For the text-containing cell, return its midpoint in [X, Y] coordinate format. 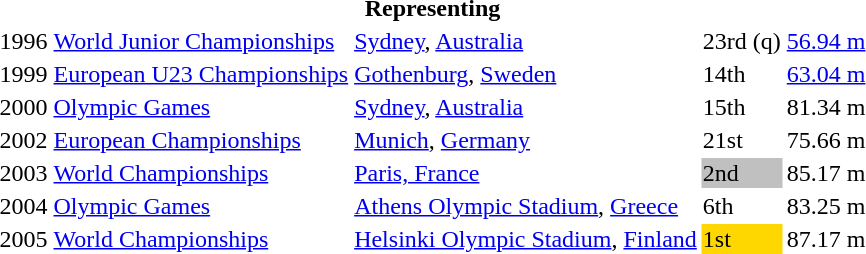
Paris, France [526, 173]
European U23 Championships [201, 74]
15th [742, 107]
Helsinki Olympic Stadium, Finland [526, 239]
2nd [742, 173]
European Championships [201, 140]
World Junior Championships [201, 41]
Athens Olympic Stadium, Greece [526, 206]
14th [742, 74]
Munich, Germany [526, 140]
Gothenburg, Sweden [526, 74]
1st [742, 239]
21st [742, 140]
6th [742, 206]
23rd (q) [742, 41]
